Scan for the cell matching the given text and deliver its (X, Y) coordinate at center. 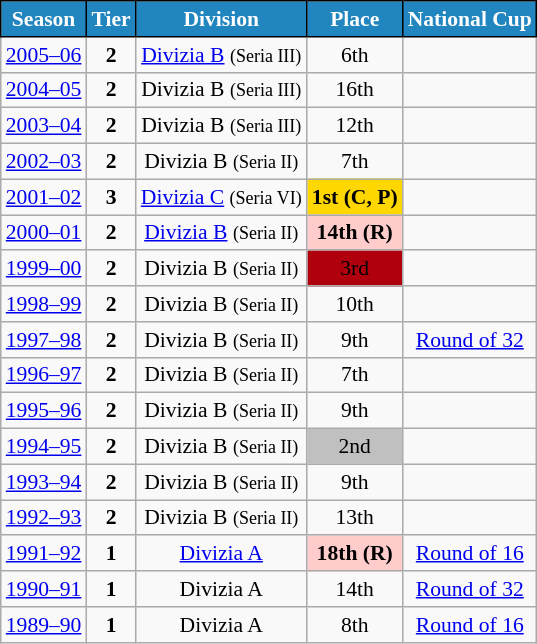
18th (R) (355, 554)
2005–06 (44, 55)
8th (355, 625)
1st (C, P) (355, 197)
2002–03 (44, 162)
14th (355, 589)
10th (355, 304)
Season (44, 19)
2000–01 (44, 233)
Tier (110, 19)
16th (355, 90)
6th (355, 55)
3rd (355, 269)
1989–90 (44, 625)
Division (222, 19)
1998–99 (44, 304)
1999–00 (44, 269)
1990–91 (44, 589)
13th (355, 518)
12th (355, 126)
2001–02 (44, 197)
1995–96 (44, 411)
3 (110, 197)
1997–98 (44, 340)
1991–92 (44, 554)
14th (R) (355, 233)
Divizia C (Seria VI) (222, 197)
1992–93 (44, 518)
2nd (355, 447)
1996–97 (44, 375)
2004–05 (44, 90)
1994–95 (44, 447)
Place (355, 19)
2003–04 (44, 126)
National Cup (470, 19)
1993–94 (44, 482)
